Scan for the cell matching the given text and deliver its [X, Y] coordinate at center. 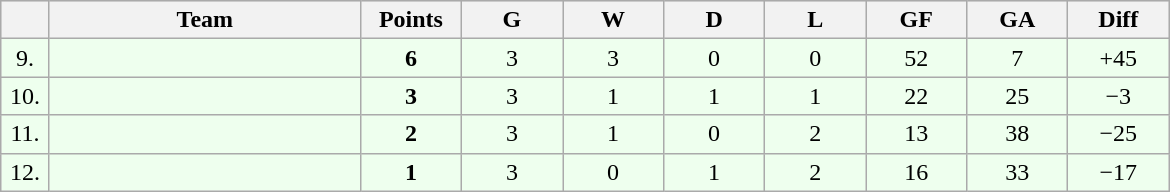
−17 [1118, 172]
11. [26, 134]
6 [410, 58]
−25 [1118, 134]
Diff [1118, 20]
7 [1018, 58]
9. [26, 58]
10. [26, 96]
GA [1018, 20]
Team [204, 20]
38 [1018, 134]
+45 [1118, 58]
33 [1018, 172]
D [714, 20]
G [512, 20]
22 [916, 96]
−3 [1118, 96]
25 [1018, 96]
13 [916, 134]
Points [410, 20]
52 [916, 58]
L [816, 20]
GF [916, 20]
16 [916, 172]
W [612, 20]
12. [26, 172]
